Determine the [x, y] coordinate at the center of the cell enclosing the given text.  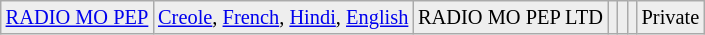
RADIO MO PEP LTD [510, 17]
RADIO MO PEP [77, 17]
Creole, French, Hindi, English [283, 17]
Private [670, 17]
